Determine the [x, y] coordinate at the center of the cell enclosing the given text.  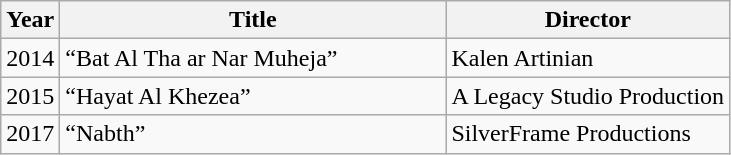
2017 [30, 134]
“Bat Al Tha ar Nar Muheja” [253, 58]
A Legacy Studio Production [588, 96]
Year [30, 20]
“Nabth” [253, 134]
Title [253, 20]
2015 [30, 96]
SilverFrame Productions [588, 134]
“Hayat Al Khezea” [253, 96]
Kalen Artinian [588, 58]
Director [588, 20]
2014 [30, 58]
